Locate the cell with the specified text and output its [x, y] center coordinate. 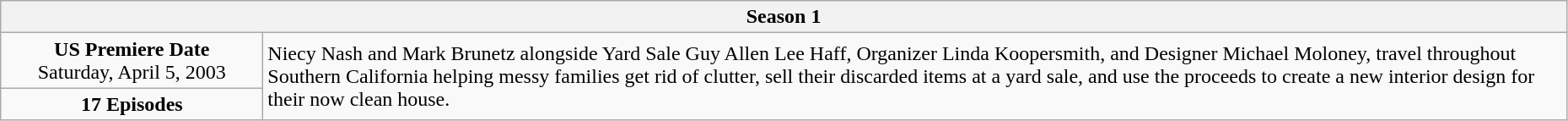
17 Episodes [132, 104]
US Premiere DateSaturday, April 5, 2003 [132, 61]
Season 1 [784, 17]
